For the text-containing cell, return its midpoint in (x, y) coordinate format. 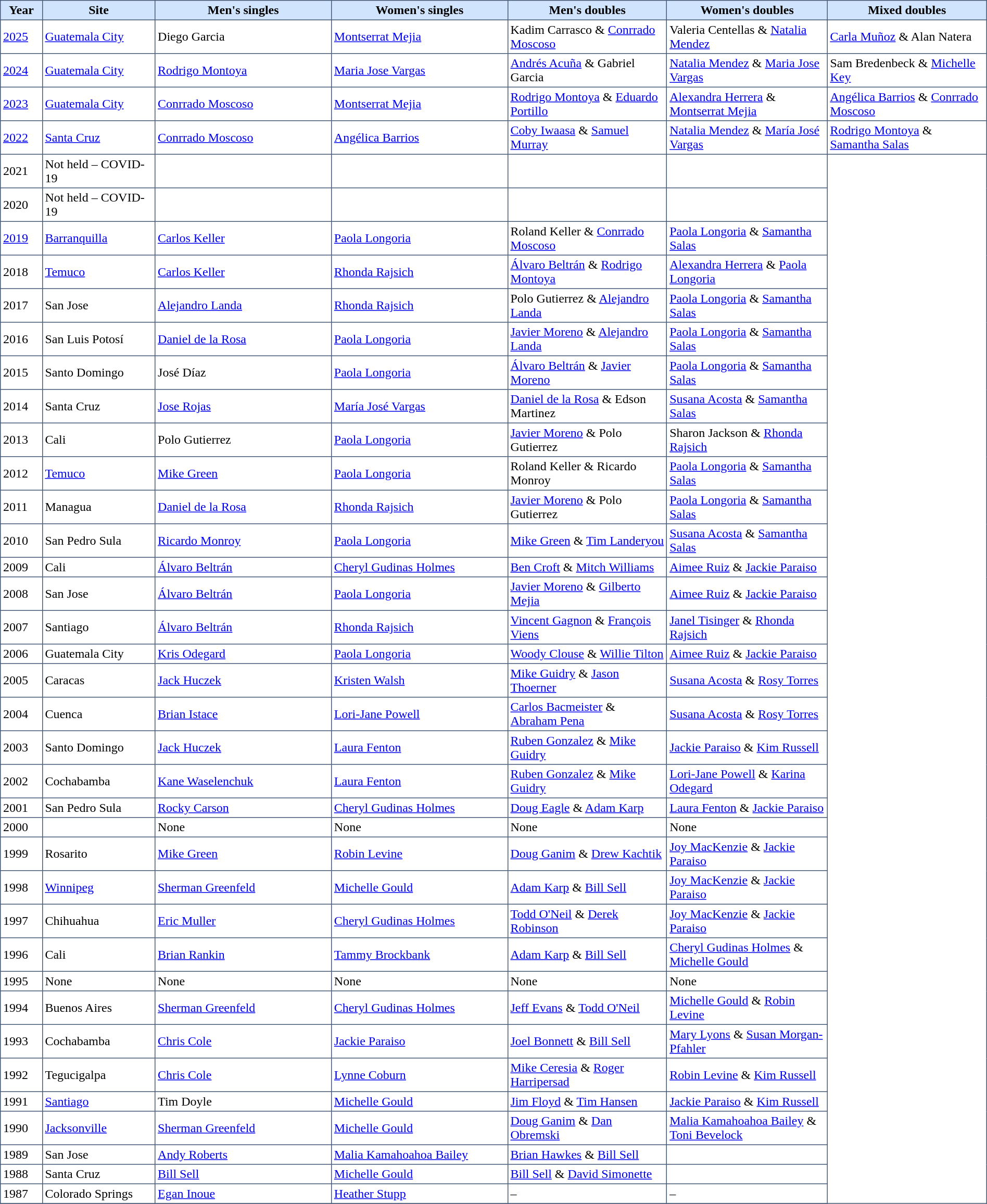
Rodrigo Montoya (244, 70)
Jackie Paraiso (420, 1041)
1996 (21, 955)
Tammy Brockbank (420, 955)
Andy Roberts (244, 1155)
Doug Eagle & Adam Karp (587, 808)
2011 (21, 507)
2019 (21, 238)
1999 (21, 854)
Woody Clouse & Willie Tilton (587, 654)
Cuenca (99, 714)
Andrés Acuña & Gabriel Garcia (587, 70)
2007 (21, 627)
Rosarito (99, 854)
Angélica Barrios (420, 137)
1991 (21, 1101)
2008 (21, 594)
2022 (21, 137)
Angélica Barrios & Conrrado Moscoso (907, 104)
2017 (21, 305)
Jacksonville (99, 1128)
Sharon Jackson & Rhonda Rajsich (747, 440)
2020 (21, 205)
Chihuahua (99, 921)
Mike Green & Tim Landeryou (587, 541)
2003 (21, 747)
José Díaz (244, 372)
2000 (21, 827)
Maria Jose Vargas (420, 70)
Bill Sell & David Simonette (587, 1174)
Álvaro Beltrán & Javier Moreno (587, 372)
Mixed doubles (907, 10)
1987 (21, 1194)
Mike Guidry & Jason Thoerner (587, 680)
Tim Doyle (244, 1101)
Alejandro Landa (244, 305)
Daniel de la Rosa & Edson Martinez (587, 406)
Bill Sell (244, 1174)
Kris Odegard (244, 654)
Coby Iwaasa & Samuel Murray (587, 137)
2002 (21, 781)
1998 (21, 887)
Malia Kamahoahoa Bailey (420, 1155)
Robin Levine & Kim Russell (747, 1075)
2001 (21, 808)
Carla Muñoz & Alan Natera (907, 36)
Todd O'Neil & Derek Robinson (587, 921)
Natalia Mendez & Maria Jose Vargas (747, 70)
Laura Fenton & Jackie Paraiso (747, 808)
2004 (21, 714)
Doug Ganim & Drew Kachtik (587, 854)
Malia Kamahoahoa Bailey & Toni Bevelock (747, 1128)
Mike Ceresia & Roger Harripersad (587, 1075)
Carlos Bacmeister & Abraham Pena (587, 714)
Winnipeg (99, 887)
1994 (21, 1008)
Egan Inoue (244, 1194)
Lori-Jane Powell (420, 714)
Men's doubles (587, 10)
1990 (21, 1128)
Rodrigo Montoya & Samantha Salas (907, 137)
San Luis Potosí (99, 339)
Michelle Gould & Robin Levine (747, 1008)
Jeff Evans & Todd O'Neil (587, 1008)
2014 (21, 406)
1995 (21, 981)
Álvaro Beltrán & Rodrigo Montoya (587, 272)
Rocky Carson (244, 808)
Alexandra Herrera & Montserrat Mejia (747, 104)
Polo Gutierrez (244, 440)
Caracas (99, 680)
Jim Floyd & Tim Hansen (587, 1101)
Cheryl Gudinas Holmes & Michelle Gould (747, 955)
2013 (21, 440)
Mary Lyons & Susan Morgan-Pfahler (747, 1041)
2015 (21, 372)
María José Vargas (420, 406)
1993 (21, 1041)
Ricardo Monroy (244, 541)
Heather Stupp (420, 1194)
Rodrigo Montoya & Eduardo Portillo (587, 104)
Colorado Springs (99, 1194)
2025 (21, 36)
Kadim Carrasco & Conrrado Moscoso (587, 36)
Javier Moreno & Alejandro Landa (587, 339)
Site (99, 10)
2005 (21, 680)
Women's singles (420, 10)
Buenos Aires (99, 1008)
1988 (21, 1174)
Jose Rojas (244, 406)
2006 (21, 654)
Roland Keller & Conrrado Moscoso (587, 238)
Brian Istace (244, 714)
Polo Gutierrez & Alejandro Landa (587, 305)
Brian Rankin (244, 955)
Managua (99, 507)
Women's doubles (747, 10)
2016 (21, 339)
Javier Moreno & Gilberto Mejia (587, 594)
Kristen Walsh (420, 680)
2023 (21, 104)
Sam Bredenbeck & Michelle Key (907, 70)
Diego Garcia (244, 36)
2018 (21, 272)
Janel Tisinger & Rhonda Rajsich (747, 627)
2021 (21, 171)
Lynne Coburn (420, 1075)
Valeria Centellas & Natalia Mendez (747, 36)
Robin Levine (420, 854)
Vincent Gagnon & François Viens (587, 627)
2010 (21, 541)
Alexandra Herrera & Paola Longoria (747, 272)
Roland Keller & Ricardo Monroy (587, 473)
2012 (21, 473)
2024 (21, 70)
Brian Hawkes & Bill Sell (587, 1155)
Joel Bonnett & Bill Sell (587, 1041)
Ben Croft & Mitch Williams (587, 567)
Kane Waselenchuk (244, 781)
1997 (21, 921)
Year (21, 10)
2009 (21, 567)
1989 (21, 1155)
Barranquilla (99, 238)
1992 (21, 1075)
Eric Muller (244, 921)
Natalia Mendez & María José Vargas (747, 137)
Men's singles (244, 10)
Doug Ganim & Dan Obremski (587, 1128)
Tegucigalpa (99, 1075)
Lori-Jane Powell & Karina Odegard (747, 781)
